Scan for the cell matching the given text and deliver its [x, y] coordinate at center. 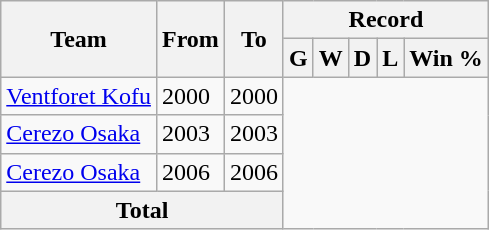
L [390, 58]
G [298, 58]
Record [386, 20]
Team [79, 39]
Total [142, 210]
Ventforet Kofu [79, 96]
To [254, 39]
Win % [446, 58]
W [330, 58]
D [362, 58]
From [190, 39]
